Return [X, Y] of the center of cell containing provided text 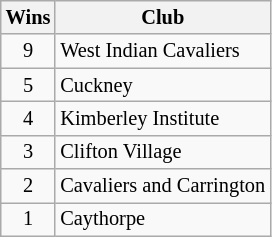
3 [28, 152]
4 [28, 118]
Clifton Village [162, 152]
9 [28, 51]
5 [28, 85]
Cuckney [162, 85]
Cavaliers and Carrington [162, 186]
Wins [28, 17]
Club [162, 17]
1 [28, 219]
2 [28, 186]
Kimberley Institute [162, 118]
West Indian Cavaliers [162, 51]
Caythorpe [162, 219]
